From the cell containing the given text, extract its center point as (X, Y) coordinate. 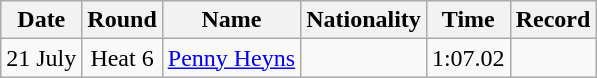
Time (468, 20)
Date (42, 20)
Penny Heyns (231, 58)
Record (553, 20)
Nationality (364, 20)
Round (122, 20)
Heat 6 (122, 58)
1:07.02 (468, 58)
Name (231, 20)
21 July (42, 58)
